Return (x, y) of the center of cell containing provided text 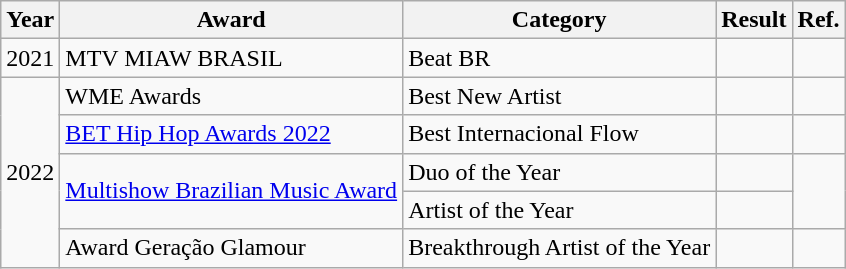
WME Awards (232, 96)
MTV MIAW BRASIL (232, 58)
Award Geração Glamour (232, 248)
Best Internacional Flow (560, 134)
Result (754, 20)
2022 (30, 172)
Duo of the Year (560, 172)
Ref. (818, 20)
Multishow Brazilian Music Award (232, 191)
BET Hip Hop Awards 2022 (232, 134)
Award (232, 20)
Best New Artist (560, 96)
Breakthrough Artist of the Year (560, 248)
Year (30, 20)
Category (560, 20)
Beat BR (560, 58)
2021 (30, 58)
Artist of the Year (560, 210)
